Scan for the cell matching the given text and deliver its [X, Y] coordinate at center. 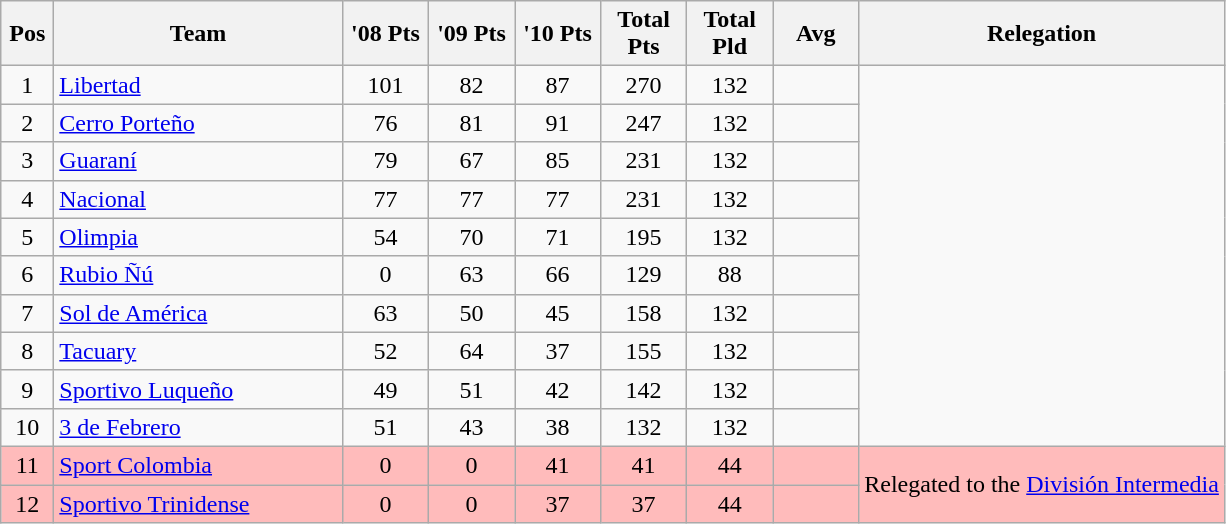
Libertad [198, 85]
7 [28, 313]
Nacional [198, 199]
Sport Colombia [198, 465]
71 [557, 237]
Rubio Ñú [198, 275]
195 [644, 237]
5 [28, 237]
'08 Pts [385, 34]
Pos [28, 34]
12 [28, 503]
38 [557, 427]
88 [730, 275]
101 [385, 85]
'09 Pts [471, 34]
Olimpia [198, 237]
49 [385, 389]
Sportivo Luqueño [198, 389]
Sportivo Trinidense [198, 503]
82 [471, 85]
67 [471, 161]
64 [471, 351]
TotalPld [730, 34]
Cerro Porteño [198, 123]
81 [471, 123]
Guaraní [198, 161]
155 [644, 351]
43 [471, 427]
'10 Pts [557, 34]
79 [385, 161]
10 [28, 427]
247 [644, 123]
Sol de América [198, 313]
66 [557, 275]
Team [198, 34]
76 [385, 123]
54 [385, 237]
87 [557, 85]
270 [644, 85]
8 [28, 351]
70 [471, 237]
158 [644, 313]
9 [28, 389]
3 de Febrero [198, 427]
45 [557, 313]
Tacuary [198, 351]
91 [557, 123]
Relegated to the División Intermedia [1042, 484]
42 [557, 389]
11 [28, 465]
1 [28, 85]
129 [644, 275]
3 [28, 161]
50 [471, 313]
TotalPts [644, 34]
2 [28, 123]
6 [28, 275]
Relegation [1042, 34]
4 [28, 199]
52 [385, 351]
85 [557, 161]
Avg [816, 34]
142 [644, 389]
